Pinpoint the cell where the given text exists, returning its (X, Y) midpoint coordinate. 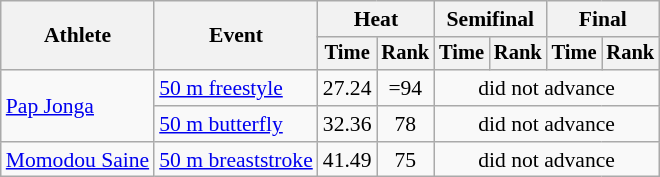
27.24 (348, 88)
Heat (376, 19)
Pap Jonga (78, 106)
Semifinal (490, 19)
Athlete (78, 36)
50 m freestyle (236, 88)
Event (236, 36)
50 m butterfly (236, 124)
Final (603, 19)
78 (405, 124)
32.36 (348, 124)
=94 (405, 88)
